Return the (X, Y) coordinate for the center point of the cell that contains the specified text.  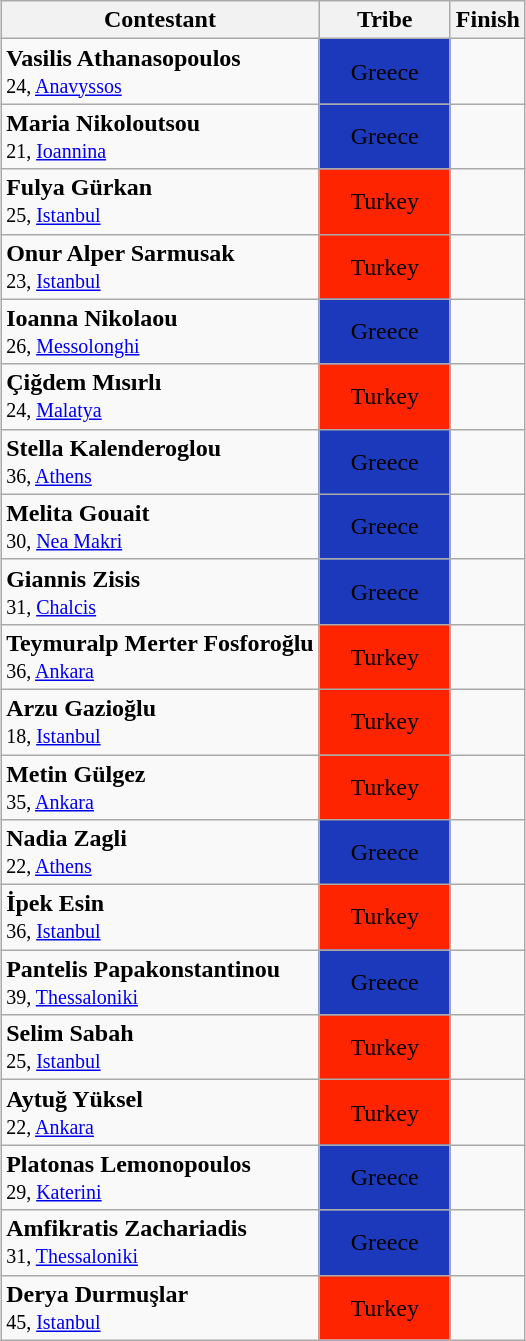
Maria Nikoloutsou21, Ioannina (160, 136)
Vasilis Athanasopoulos24, Anavyssos (160, 72)
Tribe (384, 20)
Nadia Zagli22, Athens (160, 852)
Arzu Gazioğlu18, Istanbul (160, 722)
Aytuğ Yüksel22, Ankara (160, 1112)
Finish (488, 20)
Fulya Gürkan25, Istanbul (160, 202)
Pantelis Papakonstantinou39, Thessaloniki (160, 982)
Derya Durmuşlar45, Istanbul (160, 1308)
Metin Gülgez35, Ankara (160, 786)
İpek Esin36, Istanbul (160, 918)
Teymuralp Merter Fosforoğlu36, Ankara (160, 656)
Platonas Lemonopoulos29, Katerini (160, 1178)
Contestant (160, 20)
Ioanna Nikolaou26, Messolonghi (160, 332)
Stella Kalenderoglou36, Athens (160, 462)
Onur Alper Sarmusak23, Istanbul (160, 266)
Selim Sabah25, Istanbul (160, 1048)
Amfikratis Zachariadis31, Thessaloniki (160, 1242)
Melita Gouait30, Nea Makri (160, 526)
Çiğdem Mısırlı24, Malatya (160, 396)
Giannis Zisis31, Chalcis (160, 592)
